Output the (X, Y) coordinate of the center of the cell containing the given text.  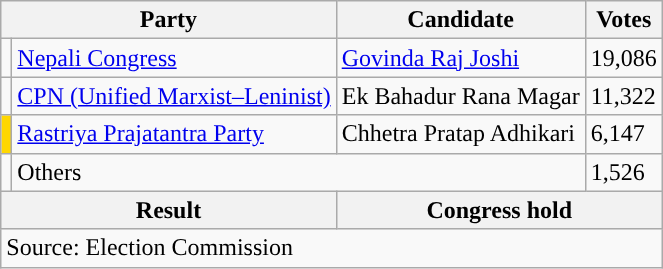
11,322 (624, 96)
19,086 (624, 58)
Nepali Congress (174, 58)
Party (168, 20)
Chhetra Pratap Adhikari (460, 134)
Ek Bahadur Rana Magar (460, 96)
Rastriya Prajatantra Party (174, 134)
Candidate (460, 20)
1,526 (624, 172)
Congress hold (499, 210)
Votes (624, 20)
CPN (Unified Marxist–Leninist) (174, 96)
Others (298, 172)
Result (168, 210)
Source: Election Commission (332, 248)
Govinda Raj Joshi (460, 58)
6,147 (624, 134)
